Locate the cell with the specified text and output its (X, Y) center coordinate. 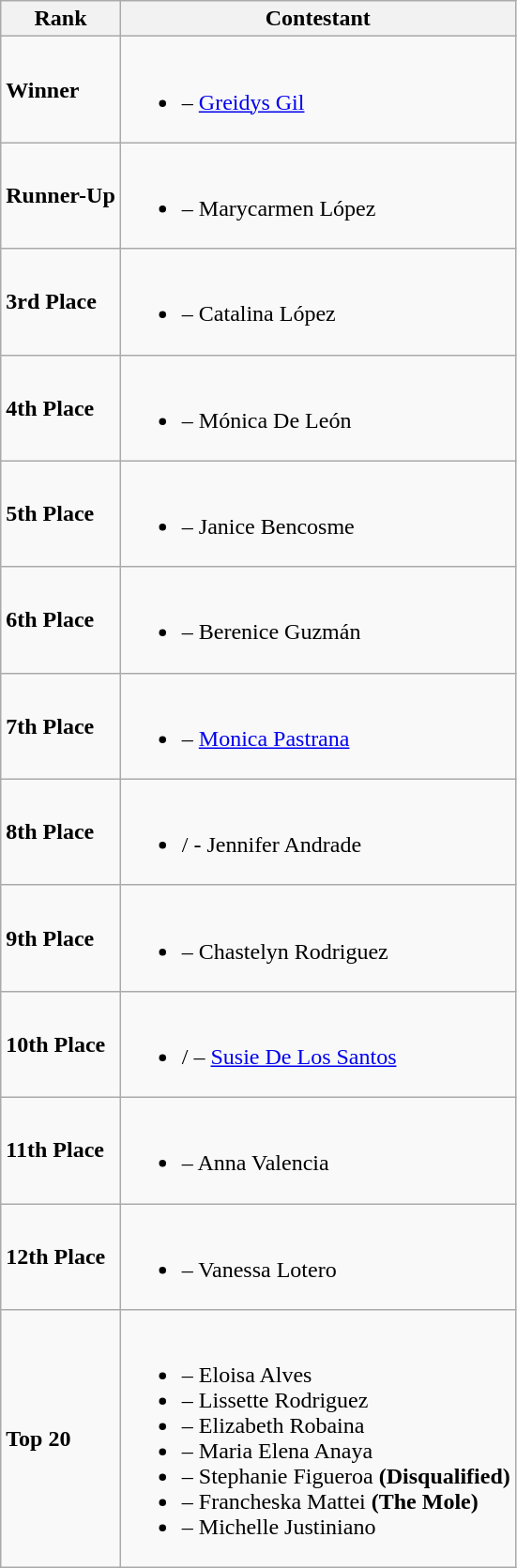
– Chastelyn Rodriguez (317, 938)
– Catalina López (317, 302)
/ - Jennifer Andrade (317, 831)
8th Place (61, 831)
– Greidys Gil (317, 90)
/ – Susie De Los Santos (317, 1043)
– Anna Valencia (317, 1150)
– Berenice Guzmán (317, 619)
10th Place (61, 1043)
Winner (61, 90)
7th Place (61, 726)
Contestant (317, 19)
Runner-Up (61, 195)
Rank (61, 19)
9th Place (61, 938)
5th Place (61, 514)
3rd Place (61, 302)
– Vanessa Lotero (317, 1256)
6th Place (61, 619)
– Marycarmen López (317, 195)
Top 20 (61, 1439)
4th Place (61, 407)
11th Place (61, 1150)
– Janice Bencosme (317, 514)
– Mónica De León (317, 407)
– Monica Pastrana (317, 726)
12th Place (61, 1256)
